Scan for the cell matching the given text and deliver its [X, Y] coordinate at center. 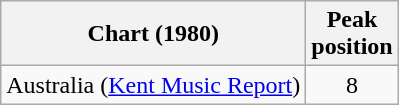
8 [352, 85]
Peakposition [352, 34]
Australia (Kent Music Report) [154, 85]
Chart (1980) [154, 34]
